For the text-containing cell, return its midpoint in (X, Y) coordinate format. 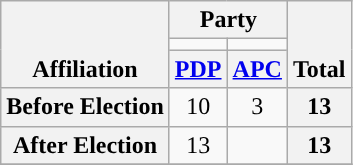
Total (319, 44)
APC (257, 69)
Party (228, 20)
3 (257, 107)
PDP (198, 69)
Affiliation (86, 44)
10 (198, 107)
After Election (86, 145)
Before Election (86, 107)
